Extract the (x, y) coordinate from the center of the cell holding the provided text.  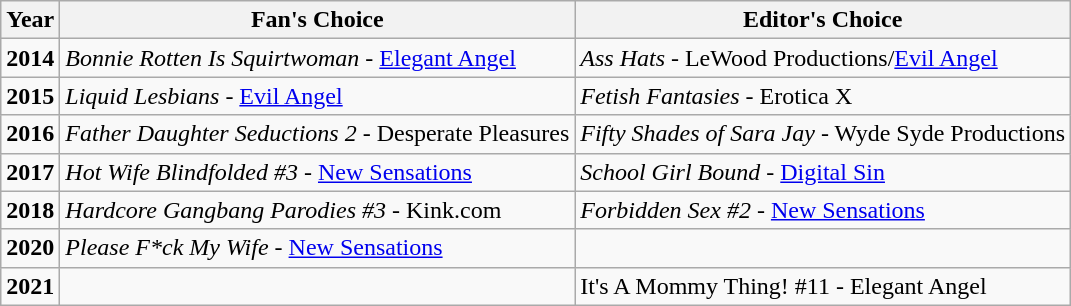
2020 (30, 248)
2018 (30, 210)
Hot Wife Blindfolded #3 - New Sensations (318, 172)
Fan's Choice (318, 20)
2014 (30, 58)
Liquid Lesbians - Evil Angel (318, 96)
Hardcore Gangbang Parodies #3 - Kink.com (318, 210)
Forbidden Sex #2 - New Sensations (823, 210)
2017 (30, 172)
Year (30, 20)
Fetish Fantasies - Erotica X (823, 96)
Ass Hats - LeWood Productions/Evil Angel (823, 58)
2021 (30, 286)
2016 (30, 134)
2015 (30, 96)
Father Daughter Seductions 2 - Desperate Pleasures (318, 134)
Editor's Choice (823, 20)
Bonnie Rotten Is Squirtwoman - Elegant Angel (318, 58)
It's A Mommy Thing! #11 - Elegant Angel (823, 286)
Fifty Shades of Sara Jay - Wyde Syde Productions (823, 134)
Please F*ck My Wife - New Sensations (318, 248)
School Girl Bound - Digital Sin (823, 172)
